From the cell containing the given text, extract its center point as [x, y] coordinate. 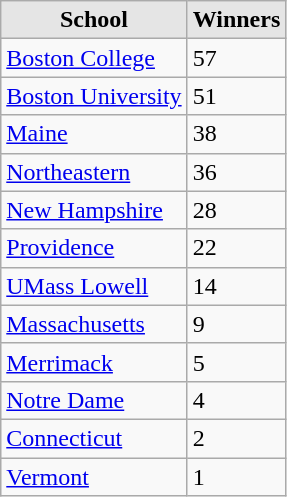
38 [236, 134]
New Hampshire [94, 210]
Vermont [94, 477]
1 [236, 477]
2 [236, 438]
Notre Dame [94, 400]
Connecticut [94, 438]
36 [236, 172]
22 [236, 248]
UMass Lowell [94, 286]
57 [236, 58]
Massachusetts [94, 324]
Maine [94, 134]
Boston University [94, 96]
51 [236, 96]
School [94, 20]
9 [236, 324]
4 [236, 400]
28 [236, 210]
Northeastern [94, 172]
Providence [94, 248]
Boston College [94, 58]
Winners [236, 20]
5 [236, 362]
14 [236, 286]
Merrimack [94, 362]
